Output the (x, y) coordinate of the center of the cell containing the given text.  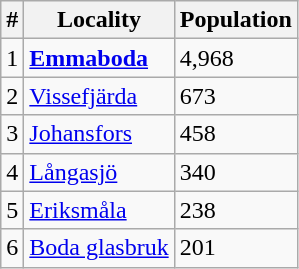
# (12, 20)
Eriksmåla (99, 210)
340 (236, 172)
238 (236, 210)
458 (236, 134)
Population (236, 20)
5 (12, 210)
201 (236, 248)
4 (12, 172)
4,968 (236, 58)
673 (236, 96)
Boda glasbruk (99, 248)
Vissefjärda (99, 96)
6 (12, 248)
Johansfors (99, 134)
Emmaboda (99, 58)
2 (12, 96)
3 (12, 134)
Locality (99, 20)
Långasjö (99, 172)
1 (12, 58)
